Extract the (x, y) coordinate from the center of the cell holding the provided text.  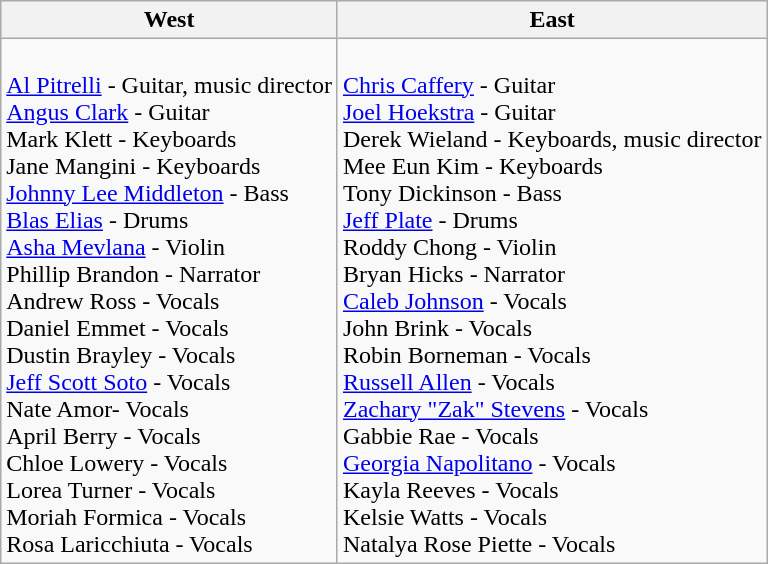
East (552, 20)
West (170, 20)
